Scan for the cell matching the given text and deliver its [X, Y] coordinate at center. 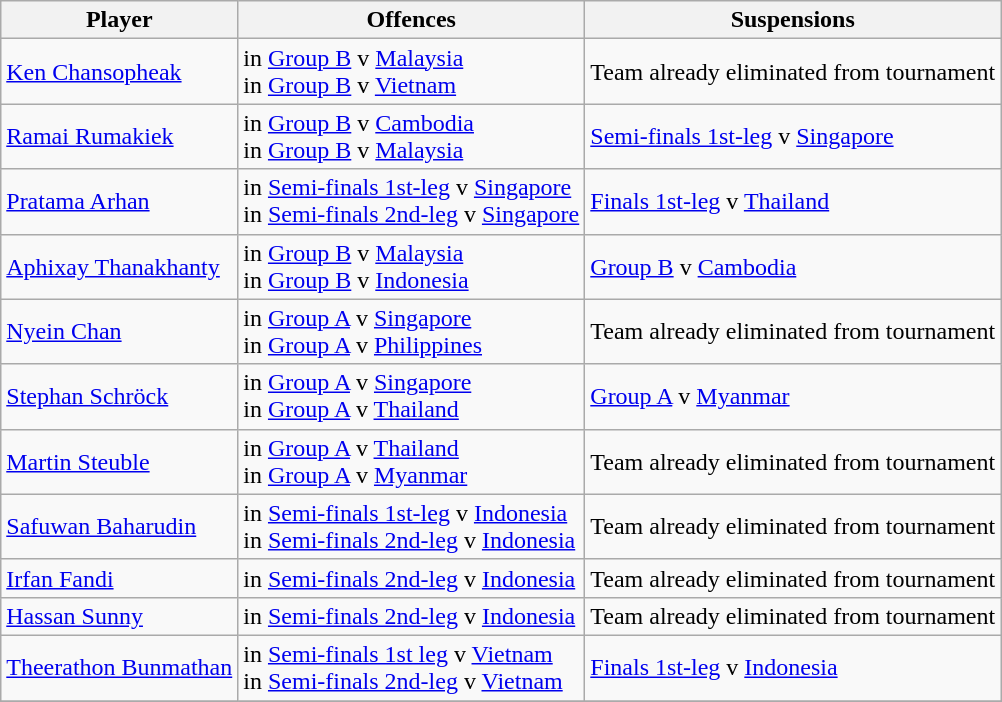
in Group A v Singapore in Group A v Thailand [412, 396]
Player [120, 20]
in Group B v Cambodia in Group B v Malaysia [412, 136]
in Semi-finals 1st-leg v Singapore in Semi-finals 2nd-leg v Singapore [412, 202]
Group A v Myanmar [793, 396]
Ramai Rumakiek [120, 136]
Hassan Sunny [120, 616]
Martin Steuble [120, 462]
Finals 1st-leg v Thailand [793, 202]
in Semi-finals 1st leg v Vietnam in Semi-finals 2nd-leg v Vietnam [412, 668]
Irfan Fandi [120, 578]
in Group A v Singapore in Group A v Philippines [412, 332]
in Semi-finals 1st-leg v Indonesia in Semi-finals 2nd-leg v Indonesia [412, 526]
Pratama Arhan [120, 202]
Group B v Cambodia [793, 266]
Suspensions [793, 20]
Aphixay Thanakhanty [120, 266]
in Group B v Malaysia in Group B v Indonesia [412, 266]
Nyein Chan [120, 332]
Safuwan Baharudin [120, 526]
in Group A v Thailand in Group A v Myanmar [412, 462]
Finals 1st-leg v Indonesia [793, 668]
Stephan Schröck [120, 396]
Ken Chansopheak [120, 72]
Theerathon Bunmathan [120, 668]
Semi-finals 1st-leg v Singapore [793, 136]
in Group B v Malaysia in Group B v Vietnam [412, 72]
Offences [412, 20]
